Pinpoint the cell where the given text exists, returning its (x, y) midpoint coordinate. 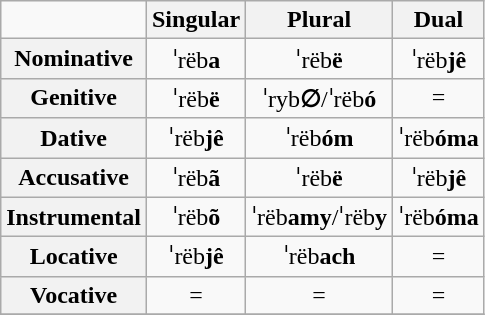
Singular (196, 20)
Dative (74, 138)
Instrumental (74, 217)
Vocative (74, 295)
Genitive (74, 98)
ˈrëba (196, 59)
Locative (74, 257)
Dual (439, 20)
ˈrëbóm (320, 138)
ˈrëbamy/ˈrëby (320, 217)
Accusative (74, 178)
ˈryb∅/ˈrëbó (320, 98)
ˈrëbã (196, 178)
ˈrëbõ (196, 217)
Nominative (74, 59)
ˈrëbach (320, 257)
Plural (320, 20)
